Determine the (X, Y) coordinate at the center of the cell enclosing the given text.  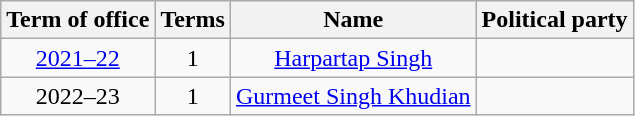
Political party (554, 20)
Harpartap Singh (353, 58)
2021–22 (78, 58)
Gurmeet Singh Khudian (353, 96)
Name (353, 20)
Term of office (78, 20)
Terms (193, 20)
2022–23 (78, 96)
